Return (X, Y) of the center of cell containing provided text 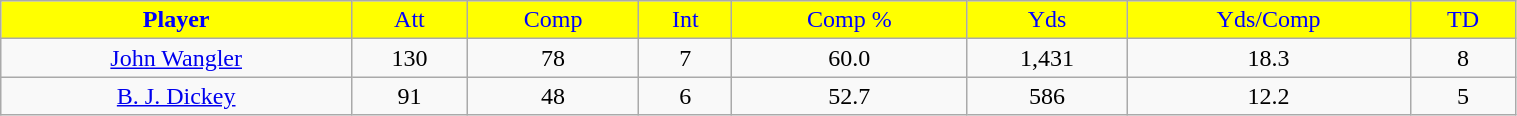
586 (1047, 96)
Att (410, 20)
48 (553, 96)
Int (686, 20)
12.2 (1268, 96)
130 (410, 58)
Comp % (850, 20)
5 (1463, 96)
Comp (553, 20)
Yds (1047, 20)
78 (553, 58)
1,431 (1047, 58)
6 (686, 96)
7 (686, 58)
John Wangler (176, 58)
18.3 (1268, 58)
Player (176, 20)
52.7 (850, 96)
Yds/Comp (1268, 20)
8 (1463, 58)
TD (1463, 20)
91 (410, 96)
B. J. Dickey (176, 96)
60.0 (850, 58)
